Locate the cell with the specified text and output its (x, y) center coordinate. 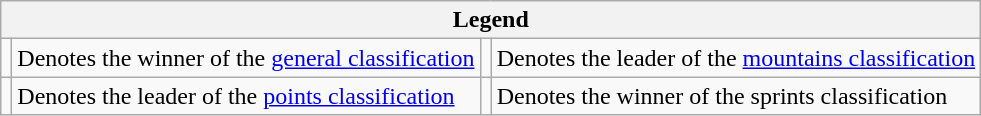
Denotes the winner of the general classification (246, 58)
Denotes the winner of the sprints classification (736, 96)
Legend (491, 20)
Denotes the leader of the mountains classification (736, 58)
Denotes the leader of the points classification (246, 96)
